From the cell containing the given text, extract its center point as (x, y) coordinate. 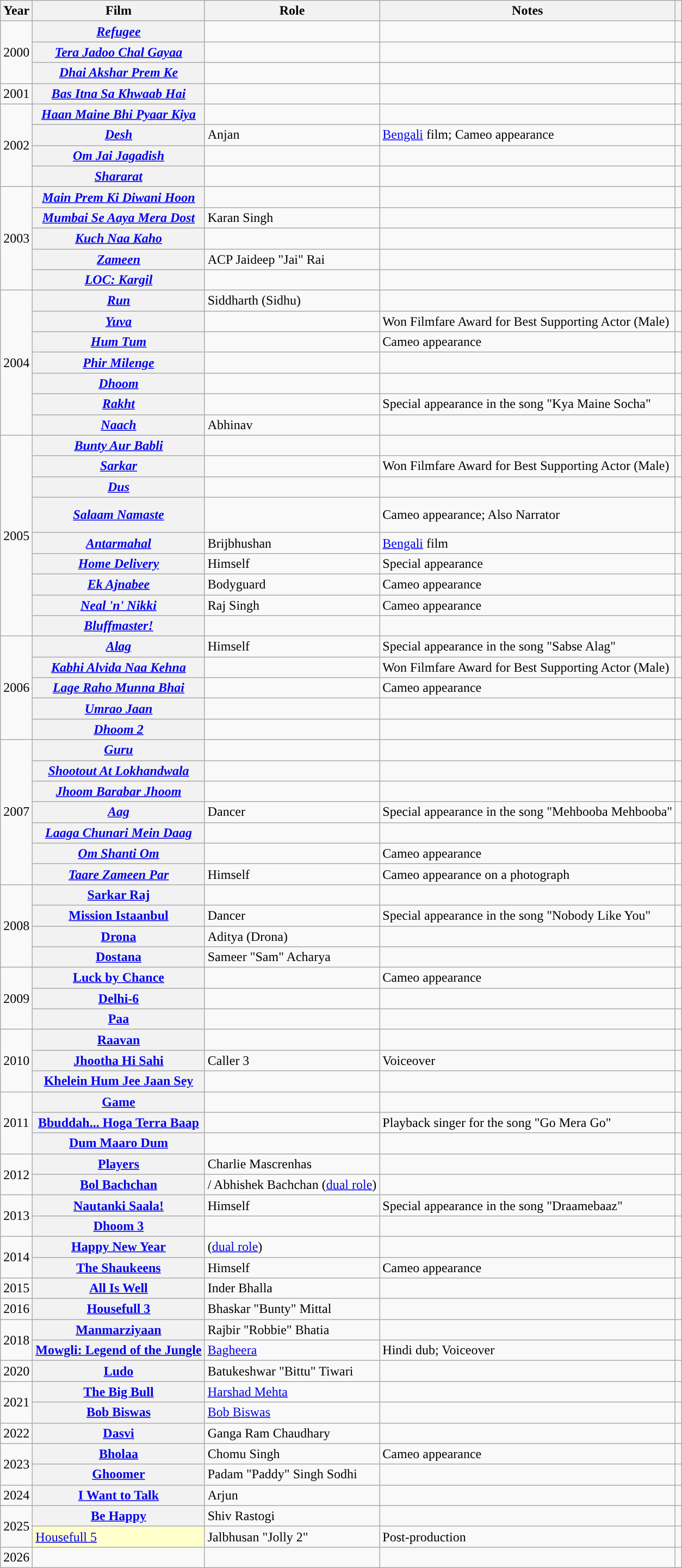
Umrao Jaan (119, 709)
Special appearance in the song "Mehbooba Mehbooba" (528, 812)
Bholaa (119, 1454)
Manmarziyaan (119, 1330)
Dhai Akshar Prem Ke (119, 73)
Mowgli: Legend of the Jungle (119, 1350)
2010 (16, 1061)
Taare Zameen Par (119, 874)
Housefull 3 (119, 1309)
Mission Istaanbul (119, 915)
2026 (16, 1557)
Hum Tum (119, 342)
Bbuddah... Hoga Terra Baap (119, 1123)
Players (119, 1164)
Yuva (119, 321)
Ek Ajnabee (119, 584)
2007 (16, 812)
2015 (16, 1288)
Jhootha Hi Sahi (119, 1061)
2011 (16, 1123)
Playback singer for the song "Go Mera Go" (528, 1123)
2003 (16, 238)
2025 (16, 1526)
Sameer "Sam" Acharya (292, 957)
All Is Well (119, 1288)
2000 (16, 52)
Be Happy (119, 1516)
Housefull 5 (119, 1536)
Special appearance (528, 563)
Karan Singh (292, 218)
Dostana (119, 957)
2013 (16, 1216)
Batukeshwar "Bittu" Tiwari (292, 1371)
Special appearance in the song "Sabse Alag" (528, 647)
Dhoom 2 (119, 729)
Shootout At Lokhandwala (119, 771)
2016 (16, 1309)
2014 (16, 1257)
Ganga Ram Chaudhary (292, 1433)
Drona (119, 936)
Harshad Mehta (292, 1392)
Sarkar Raj (119, 895)
Guru (119, 750)
Caller 3 (292, 1061)
Bunty Aur Babli (119, 445)
Role (292, 11)
2005 (16, 536)
Antarmahal (119, 543)
Padam "Paddy" Singh Sodhi (292, 1474)
Ludo (119, 1371)
Charlie Mascrenhas (292, 1164)
2001 (16, 94)
2022 (16, 1433)
Year (16, 11)
Dasvi (119, 1433)
Cameo appearance; Also Narrator (528, 515)
Jalbhusan "Jolly 2" (292, 1536)
Om Jai Jagadish (119, 156)
Paa (119, 1019)
Voiceover (528, 1061)
Delhi-6 (119, 999)
Om Shanti Om (119, 853)
Sarkar (119, 466)
Dhoom (119, 383)
Aditya (Drona) (292, 936)
2004 (16, 363)
Luck by Chance (119, 978)
Home Delivery (119, 563)
Special appearance in the song "Draamebaaz" (528, 1205)
2023 (16, 1464)
Neal 'n' Nikki (119, 605)
Happy New Year (119, 1247)
Refugee (119, 32)
Khelein Hum Jee Jaan Sey (119, 1081)
Rajbir "Robbie" Bhatia (292, 1330)
Jhoom Barabar Jhoom (119, 791)
Phir Milenge (119, 363)
Bluffmaster! (119, 626)
Haan Maine Bhi Pyaar Kiya (119, 114)
Chomu Singh (292, 1454)
Dus (119, 487)
Run (119, 301)
2021 (16, 1402)
Film (119, 11)
I Want to Talk (119, 1495)
Post-production (528, 1536)
2009 (16, 999)
Arjun (292, 1495)
Bhaskar "Bunty" Mittal (292, 1309)
Inder Bhalla (292, 1288)
Shiv Rastogi (292, 1516)
Hindi dub; Voiceover (528, 1350)
Abhinav (292, 425)
2020 (16, 1371)
Kabhi Alvida Naa Kehna (119, 667)
Lage Raho Munna Bhai (119, 688)
Game (119, 1102)
Bengali film (528, 543)
Nautanki Saala! (119, 1205)
2012 (16, 1174)
2006 (16, 688)
Aag (119, 812)
/ Abhishek Bachchan (dual role) (292, 1185)
Raavan (119, 1040)
Bengali film; Cameo appearance (528, 135)
Mumbai Se Aaya Mera Dost (119, 218)
Brijbhushan (292, 543)
Salaam Namaste (119, 515)
LOC: Kargil (119, 280)
Anjan (292, 135)
Laaga Chunari Mein Daag (119, 833)
2018 (16, 1340)
2008 (16, 926)
Tera Jadoo Chal Gayaa (119, 52)
Siddharth (Sidhu) (292, 301)
Shararat (119, 176)
Cameo appearance on a photograph (528, 874)
Rakht (119, 404)
Raj Singh (292, 605)
2024 (16, 1495)
Zameen (119, 259)
Special appearance in the song "Kya Maine Socha" (528, 404)
Alag (119, 647)
Naach (119, 425)
The Big Bull (119, 1392)
ACP Jaideep "Jai" Rai (292, 259)
Main Prem Ki Diwani Hoon (119, 197)
Dum Maaro Dum (119, 1143)
The Shaukeens (119, 1268)
Special appearance in the song "Nobody Like You" (528, 915)
Desh (119, 135)
(dual role) (292, 1247)
Bas Itna Sa Khwaab Hai (119, 94)
Notes (528, 11)
Bol Bachchan (119, 1185)
Bodyguard (292, 584)
2002 (16, 145)
Dhoom 3 (119, 1226)
Bagheera (292, 1350)
Ghoomer (119, 1474)
Kuch Naa Kaho (119, 238)
